Search for the cell housing the specified text and yield its [x, y] center coordinate. 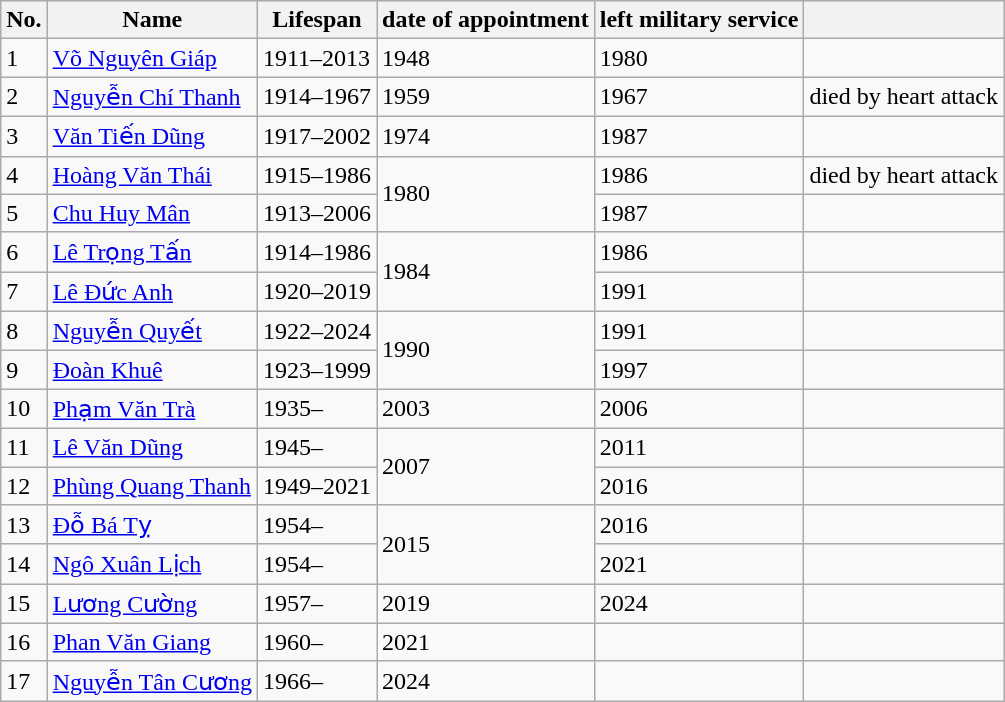
1 [24, 58]
Lê Trọng Tấn [152, 252]
1949–2021 [316, 485]
2003 [485, 409]
1967 [699, 97]
1960– [316, 642]
Phạm Văn Trà [152, 409]
12 [24, 485]
1920–2019 [316, 292]
14 [24, 564]
No. [24, 20]
1997 [699, 370]
2006 [699, 409]
left military service [699, 20]
Võ Nguyên Giáp [152, 58]
1948 [485, 58]
1917–2002 [316, 136]
1911–2013 [316, 58]
Nguyễn Quyết [152, 331]
1945– [316, 447]
16 [24, 642]
1913–2006 [316, 213]
2007 [485, 466]
Phùng Quang Thanh [152, 485]
1915–1986 [316, 175]
Nguyễn Tân Cương [152, 681]
1959 [485, 97]
Đoàn Khuê [152, 370]
2019 [485, 604]
3 [24, 136]
1984 [485, 272]
11 [24, 447]
Name [152, 20]
1974 [485, 136]
Văn Tiến Dũng [152, 136]
5 [24, 213]
6 [24, 252]
Hoàng Văn Thái [152, 175]
1990 [485, 350]
1957– [316, 604]
Lifespan [316, 20]
Lê Đức Anh [152, 292]
9 [24, 370]
Nguyễn Chí Thanh [152, 97]
10 [24, 409]
1923–1999 [316, 370]
1966– [316, 681]
Chu Huy Mân [152, 213]
13 [24, 525]
2015 [485, 544]
2 [24, 97]
1922–2024 [316, 331]
Phan Văn Giang [152, 642]
1914–1967 [316, 97]
7 [24, 292]
Lương Cường [152, 604]
date of appointment [485, 20]
8 [24, 331]
2011 [699, 447]
1935– [316, 409]
Lê Văn Dũng [152, 447]
15 [24, 604]
17 [24, 681]
4 [24, 175]
Ngô Xuân Lịch [152, 564]
1914–1986 [316, 252]
Đỗ Bá Tỵ [152, 525]
